Pinpoint the cell where the given text exists, returning its (X, Y) midpoint coordinate. 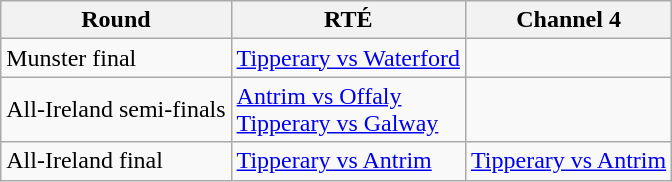
Channel 4 (568, 20)
RTÉ (348, 20)
Antrim vs OffalyTipperary vs Galway (348, 110)
Munster final (116, 58)
Tipperary vs Waterford (348, 58)
All-Ireland final (116, 161)
Round (116, 20)
All-Ireland semi-finals (116, 110)
